Search for the cell housing the specified text and yield its [x, y] center coordinate. 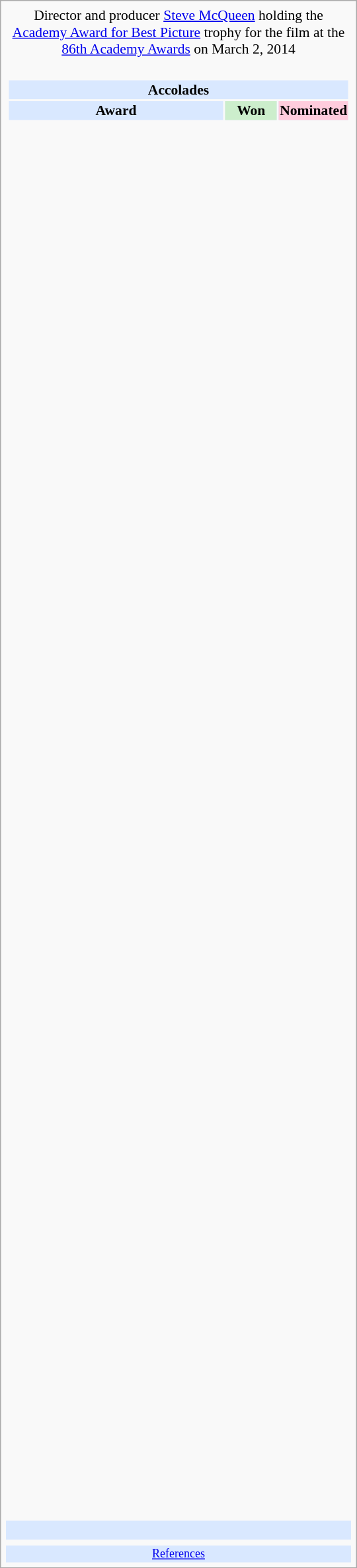
Nominated [313, 110]
References [178, 1554]
Award [116, 110]
Accolades [178, 89]
Accolades Award Won Nominated [178, 790]
Won [251, 110]
Director and producer Steve McQueen holding the Academy Award for Best Picture trophy for the film at the 86th Academy Awards on March 2, 2014 [178, 32]
